Output the [x, y] coordinate of the center of the cell containing the given text.  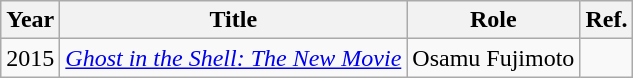
Ghost in the Shell: The New Movie [234, 58]
Year [30, 20]
2015 [30, 58]
Ref. [606, 20]
Osamu Fujimoto [494, 58]
Role [494, 20]
Title [234, 20]
